From the cell containing the given text, extract its center point as [X, Y] coordinate. 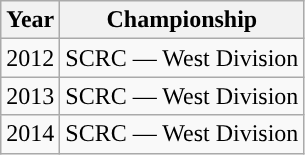
2014 [30, 134]
Championship [182, 20]
2013 [30, 96]
2012 [30, 58]
Year [30, 20]
